For the text-containing cell, return its midpoint in (x, y) coordinate format. 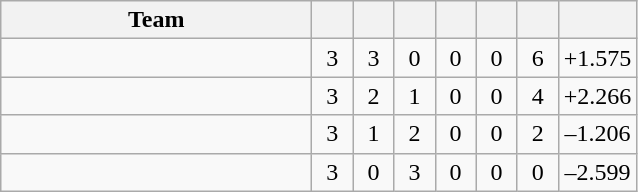
+1.575 (598, 58)
–1.206 (598, 134)
–2.599 (598, 172)
+2.266 (598, 96)
Team (156, 20)
4 (538, 96)
6 (538, 58)
